From the cell containing the given text, extract its center point as [X, Y] coordinate. 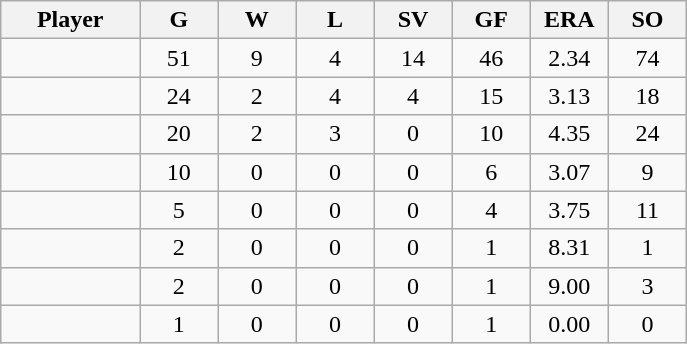
9.00 [569, 286]
8.31 [569, 248]
3.13 [569, 96]
0.00 [569, 324]
74 [647, 58]
46 [491, 58]
4.35 [569, 134]
3.75 [569, 210]
2.34 [569, 58]
SV [413, 20]
ERA [569, 20]
11 [647, 210]
51 [179, 58]
W [257, 20]
14 [413, 58]
3.07 [569, 172]
SO [647, 20]
5 [179, 210]
L [335, 20]
G [179, 20]
18 [647, 96]
GF [491, 20]
6 [491, 172]
20 [179, 134]
Player [70, 20]
15 [491, 96]
